Determine the (x, y) coordinate at the center of the cell enclosing the given text.  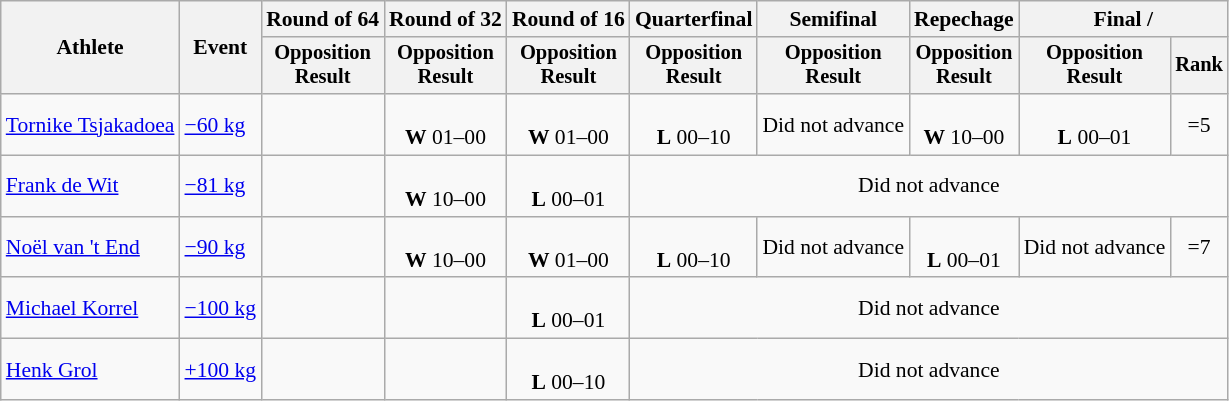
Repechage (964, 19)
−81 kg (220, 186)
Frank de Wit (90, 186)
Quarterfinal (694, 19)
Round of 32 (446, 19)
+100 kg (220, 370)
Round of 16 (568, 19)
−100 kg (220, 308)
−60 kg (220, 124)
Athlete (90, 48)
Tornike Tsjakadoea (90, 124)
Event (220, 48)
Final / (1124, 19)
Round of 64 (322, 19)
Michael Korrel (90, 308)
=5 (1199, 124)
Noël van 't End (90, 248)
−90 kg (220, 248)
Henk Grol (90, 370)
=7 (1199, 248)
Rank (1199, 66)
Semifinal (833, 19)
